Determine the (x, y) coordinate at the center of the cell enclosing the given text.  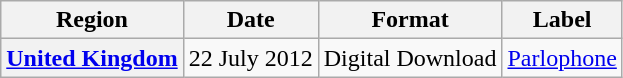
Format (410, 20)
22 July 2012 (250, 58)
Digital Download (410, 58)
Region (92, 20)
Label (562, 20)
United Kingdom (92, 58)
Parlophone (562, 58)
Date (250, 20)
